Identify which cell holds the provided text, then report its (X, Y) central coordinate. 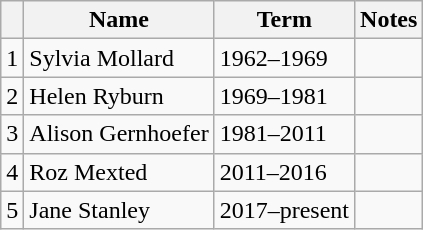
Name (119, 20)
Roz Mexted (119, 172)
2017–present (284, 210)
1969–1981 (284, 96)
2 (12, 96)
Sylvia Mollard (119, 58)
Helen Ryburn (119, 96)
Term (284, 20)
1 (12, 58)
2011–2016 (284, 172)
Notes (389, 20)
1981–2011 (284, 134)
5 (12, 210)
1962–1969 (284, 58)
Jane Stanley (119, 210)
3 (12, 134)
Alison Gernhoefer (119, 134)
4 (12, 172)
